Find where the given text appears and provide that cell's center as (x, y) coordinate. 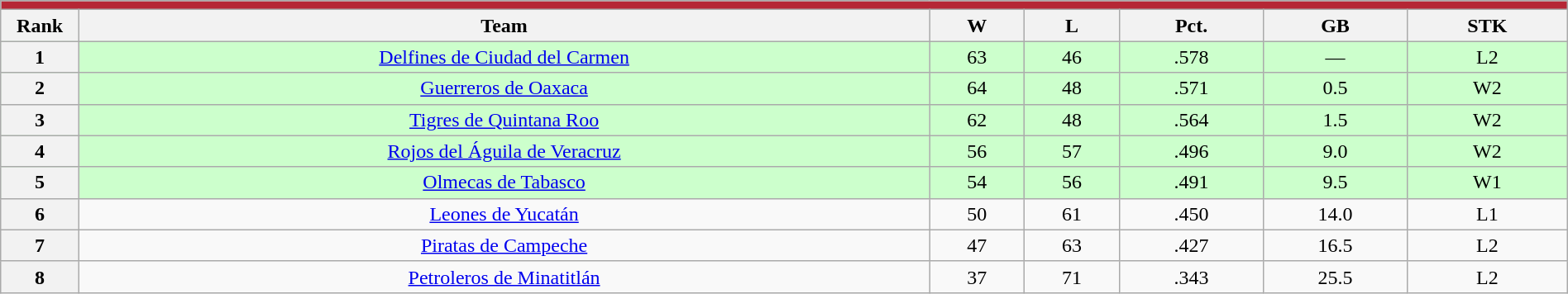
64 (978, 88)
GB (1336, 26)
6 (40, 214)
37 (978, 277)
71 (1072, 277)
Rank (40, 26)
14.0 (1336, 214)
4 (40, 151)
.491 (1192, 183)
Petroleros de Minatitlán (504, 277)
61 (1072, 214)
L (1072, 26)
3 (40, 120)
Delfines de Ciudad del Carmen (504, 57)
54 (978, 183)
2 (40, 88)
.427 (1192, 245)
— (1336, 57)
L1 (1487, 214)
Olmecas de Tabasco (504, 183)
1 (40, 57)
62 (978, 120)
Team (504, 26)
Guerreros de Oaxaca (504, 88)
5 (40, 183)
STK (1487, 26)
9.0 (1336, 151)
47 (978, 245)
9.5 (1336, 183)
25.5 (1336, 277)
.571 (1192, 88)
50 (978, 214)
1.5 (1336, 120)
Tigres de Quintana Roo (504, 120)
0.5 (1336, 88)
8 (40, 277)
Piratas de Campeche (504, 245)
.496 (1192, 151)
W (978, 26)
W1 (1487, 183)
.343 (1192, 277)
57 (1072, 151)
46 (1072, 57)
.564 (1192, 120)
Rojos del Águila de Veracruz (504, 151)
7 (40, 245)
Pct. (1192, 26)
.578 (1192, 57)
.450 (1192, 214)
16.5 (1336, 245)
Leones de Yucatán (504, 214)
